Return the [x, y] coordinate for the center point of the cell that contains the specified text.  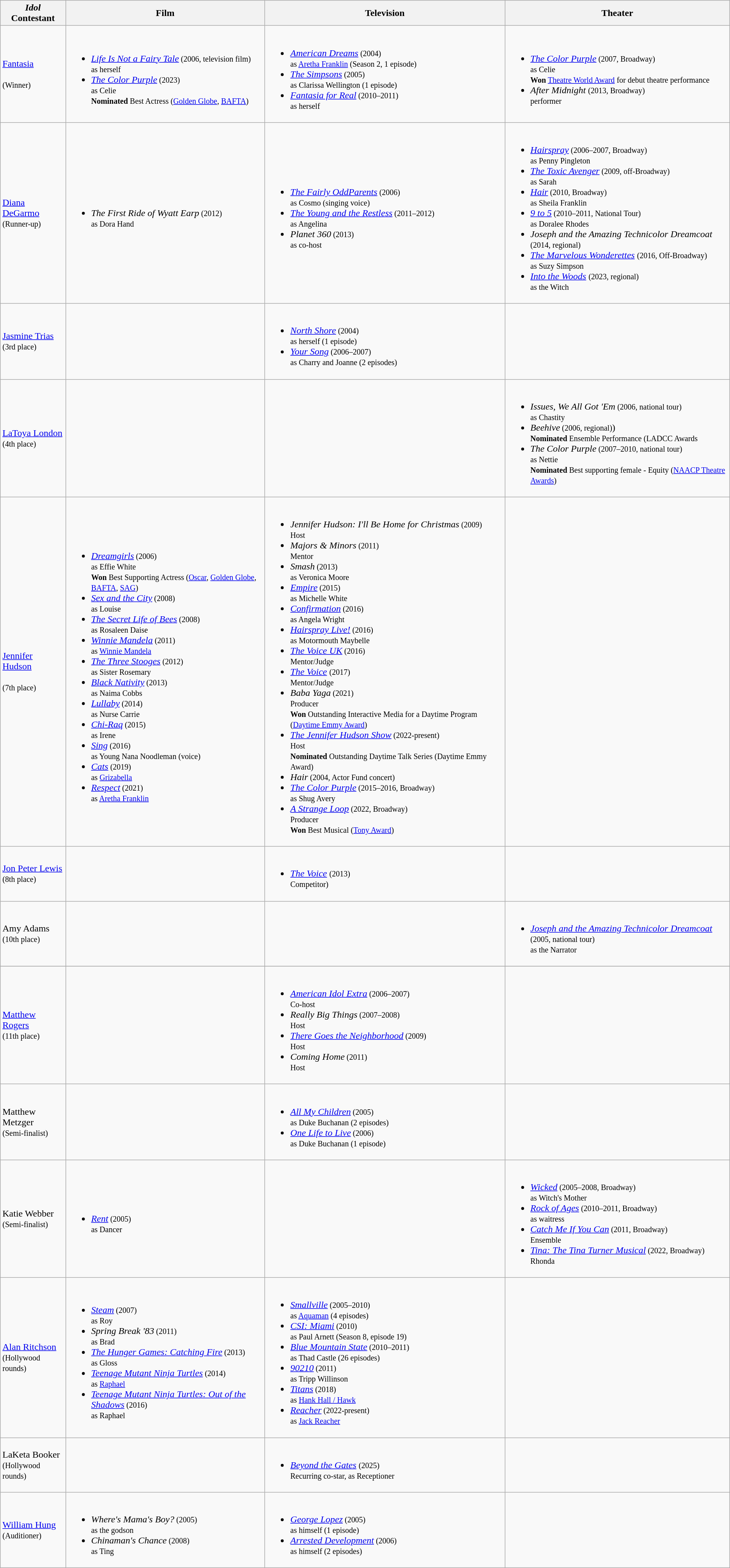
Jasmine Trias(3rd place) [33, 341]
Film [165, 13]
LaKeta Booker(Hollywood rounds) [33, 1465]
Fantasia(Winner) [33, 74]
LaToya London(4th place) [33, 438]
Matthew Metzger(Semi-finalist) [33, 1122]
Where's Mama's Boy? (2005)as the godsonChinaman's Chance (2008)as Ting [165, 1530]
All My Children (2005)as Duke Buchanan (2 episodes)One Life to Live (2006)as Duke Buchanan (1 episode) [385, 1122]
The First Ride of Wyatt Earp (2012)as Dora Hand [165, 213]
Life Is Not a Fairy Tale (2006, television film)as herselfThe Color Purple (2023)as CelieNominated Best Actress (Golden Globe, BAFTA) [165, 74]
William Hung(Auditioner) [33, 1530]
Idol Contestant [33, 13]
Katie Webber(Semi-finalist) [33, 1219]
The Fairly OddParents (2006)as Cosmo (singing voice)The Young and the Restless (2011–2012)as AngelinaPlanet 360 (2013)as co-host [385, 213]
Rent (2005)as Dancer [165, 1219]
Television [385, 13]
George Lopez (2005)as himself (1 episode)Arrested Development (2006)as himself (2 episodes) [385, 1530]
Diana DeGarmo(Runner-up) [33, 213]
The Color Purple (2007, Broadway)as CelieWon Theatre World Award for debut theatre performanceAfter Midnight (2013, Broadway)performer [618, 74]
Jon Peter Lewis(8th place) [33, 874]
The Voice (2013)Competitor) [385, 874]
Theater [618, 13]
North Shore (2004) as herself (1 episode)Your Song (2006–2007) as Charry and Joanne (2 episodes) [385, 341]
Matthew Rogers(11th place) [33, 1025]
Beyond the Gates (2025)Recurring co-star, as Receptioner [385, 1465]
Jennifer Hudson(7th place) [33, 672]
Joseph and the Amazing Technicolor Dreamcoat (2005, national tour) as the Narrator [618, 934]
Alan Ritchson(Hollywood rounds) [33, 1357]
American Idol Extra (2006–2007)Co-hostReally Big Things (2007–2008)HostThere Goes the Neighborhood (2009)HostComing Home (2011)Host [385, 1025]
Amy Adams(10th place) [33, 934]
